Identify which cell holds the provided text, then report its (X, Y) central coordinate. 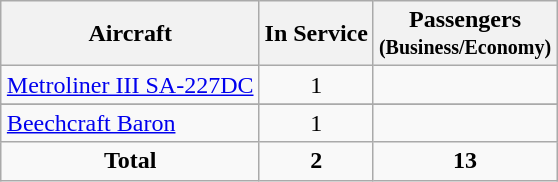
2 (316, 161)
Metroliner III SA-227DC (130, 85)
Total (130, 161)
Passengers(Business/Economy) (464, 34)
Beechcraft Baron (130, 123)
Aircraft (130, 34)
In Service (316, 34)
13 (464, 161)
